Return [X, Y] of the center of cell containing provided text 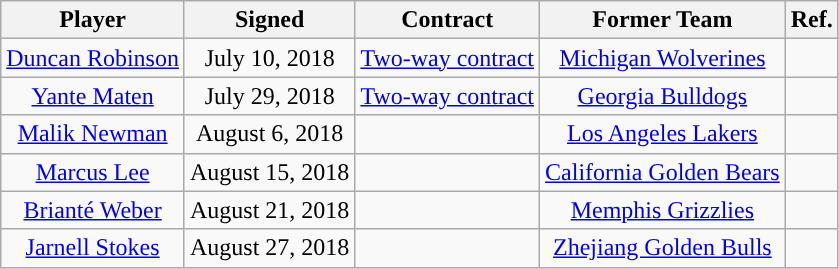
Signed [269, 20]
July 10, 2018 [269, 58]
Former Team [663, 20]
Brianté Weber [93, 210]
Ref. [812, 20]
Duncan Robinson [93, 58]
Georgia Bulldogs [663, 96]
Contract [448, 20]
Zhejiang Golden Bulls [663, 248]
Michigan Wolverines [663, 58]
Los Angeles Lakers [663, 134]
Player [93, 20]
Jarnell Stokes [93, 248]
California Golden Bears [663, 172]
August 6, 2018 [269, 134]
Memphis Grizzlies [663, 210]
Malik Newman [93, 134]
August 27, 2018 [269, 248]
July 29, 2018 [269, 96]
August 15, 2018 [269, 172]
Marcus Lee [93, 172]
August 21, 2018 [269, 210]
Yante Maten [93, 96]
